Find where the given text appears and provide that cell's center as (X, Y) coordinate. 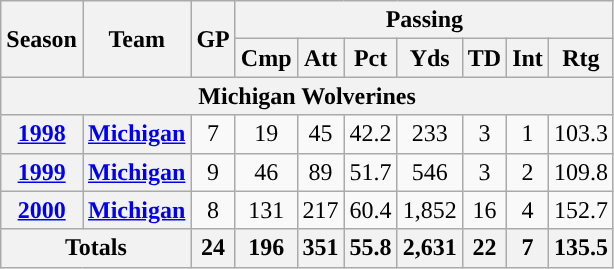
103.3 (580, 134)
Cmp (266, 58)
1 (528, 134)
135.5 (580, 248)
131 (266, 210)
2000 (42, 210)
1,852 (430, 210)
45 (320, 134)
55.8 (370, 248)
351 (320, 248)
Rtg (580, 58)
2,631 (430, 248)
22 (484, 248)
Season (42, 39)
9 (213, 172)
Int (528, 58)
152.7 (580, 210)
Att (320, 58)
2 (528, 172)
8 (213, 210)
Yds (430, 58)
89 (320, 172)
60.4 (370, 210)
Totals (96, 248)
196 (266, 248)
42.2 (370, 134)
GP (213, 39)
233 (430, 134)
1998 (42, 134)
Pct (370, 58)
19 (266, 134)
Michigan Wolverines (308, 96)
16 (484, 210)
Team (136, 39)
109.8 (580, 172)
217 (320, 210)
546 (430, 172)
TD (484, 58)
51.7 (370, 172)
46 (266, 172)
Passing (424, 20)
24 (213, 248)
1999 (42, 172)
4 (528, 210)
